Scan for the cell matching the given text and deliver its [x, y] coordinate at center. 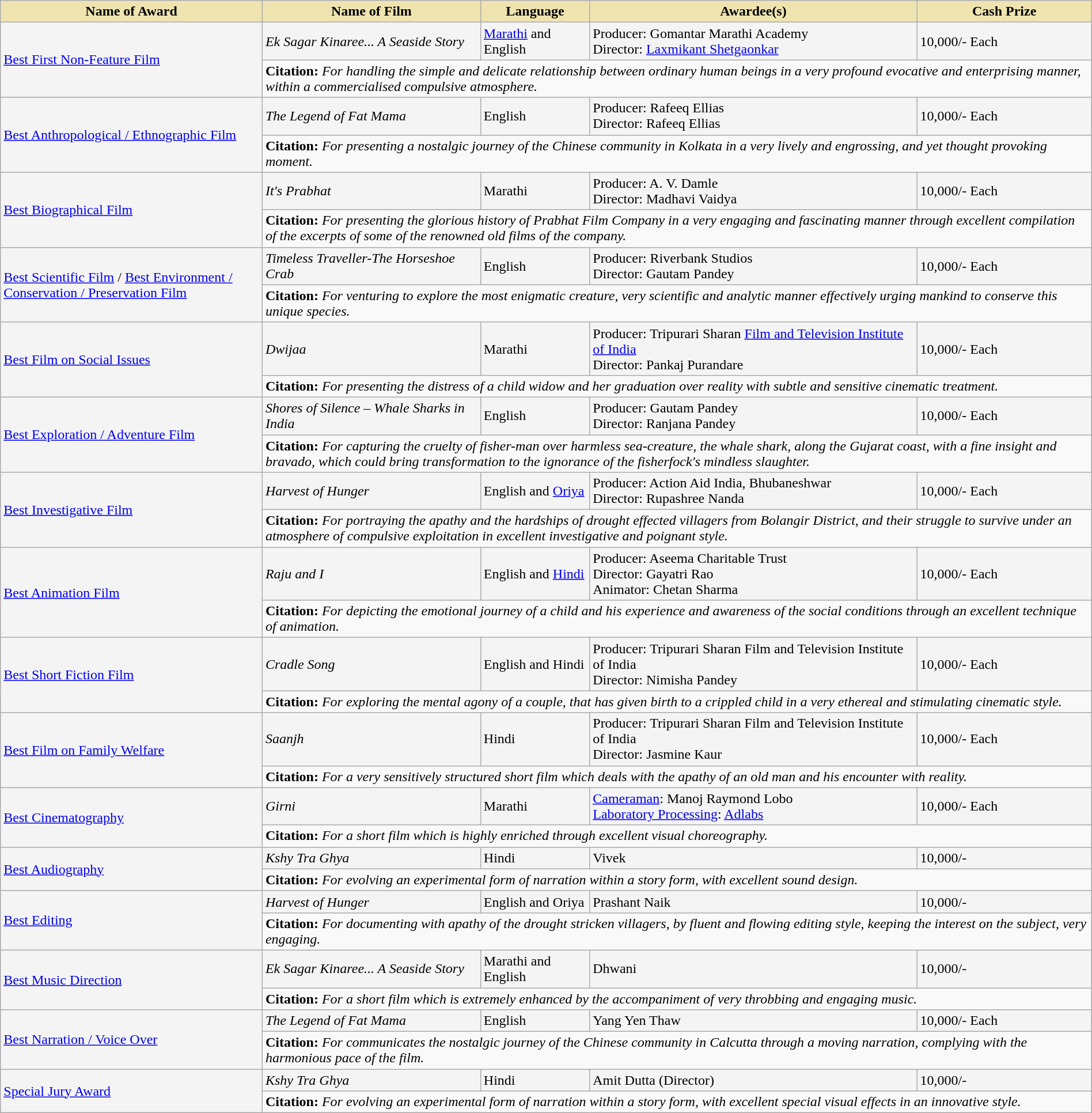
Best Exploration / Adventure Film [131, 434]
Girni [371, 807]
Amit Dutta (Director) [753, 1080]
Cameraman: Manoj Raymond LoboLaboratory Processing: Adlabs [753, 807]
Shores of Silence – Whale Sharks in India [371, 416]
Citation: For a very sensitively structured short film which deals with the apathy of an old man and his encounter with reality. [677, 777]
Dhwani [753, 969]
Best Biographical Film [131, 210]
Special Jury Award [131, 1091]
Citation: For a short film which is highly enriched through excellent visual choreography. [677, 836]
Citation: For evolving an experimental form of narration within a story form, with excellent sound design. [677, 880]
Saanjh [371, 739]
Name of Award [131, 12]
Citation: For presenting a nostalgic journey of the Chinese community in Kolkata in a very lively and engrossing, and yet thought provoking moment. [677, 153]
Best First Non-Feature Film [131, 60]
Best Animation Film [131, 592]
Producer: Tripurari Sharan Film and Television Institute of IndiaDirector: Jasmine Kaur [753, 739]
Citation: For exploring the mental agony of a couple, that has given birth to a crippled child in a very ethereal and stimulating cinematic style. [677, 702]
Producer: Rafeeq ElliasDirector: Rafeeq Ellias [753, 116]
Best Investigative Film [131, 510]
Producer: Action Aid India, BhubaneshwarDirector: Rupashree Nanda [753, 491]
Best Audiography [131, 869]
Producer: Aseema Charitable TrustDirector: Gayatri RaoAnimator: Chetan Sharma [753, 574]
Cash Prize [1004, 12]
Producer: Riverbank StudiosDirector: Gautam Pandey [753, 266]
Best Editing [131, 921]
Best Short Fiction Film [131, 675]
Producer: Gomantar Marathi AcademyDirector: Laxmikant Shetgaonkar [753, 41]
Producer: A. V. DamleDirector: Madhavi Vaidya [753, 191]
Yang Yen Thaw [753, 1021]
Name of Film [371, 12]
Producer: Gautam PandeyDirector: Ranjana Pandey [753, 416]
Timeless Traveller-The Horseshoe Crab [371, 266]
Citation: For presenting the distress of a child widow and her graduation over reality with subtle and sensitive cinematic treatment. [677, 386]
Citation: For evolving an experimental form of narration within a story form, with excellent special visual effects in an innovative style. [677, 1102]
Best Film on Family Welfare [131, 750]
Cradle Song [371, 664]
Language [534, 12]
Best Anthropological / Ethnographic Film [131, 135]
Best Scientific Film / Best Environment / Conservation / Preservation Film [131, 285]
Producer: Tripurari Sharan Film and Television Institute of IndiaDirector: Pankaj Purandare [753, 349]
Dwijaa [371, 349]
Best Music Direction [131, 979]
Awardee(s) [753, 12]
Producer: Tripurari Sharan Film and Television Institute of IndiaDirector: Nimisha Pandey [753, 664]
Best Film on Social Issues [131, 359]
Citation: For a short film which is extremely enhanced by the accompaniment of very throbbing and engaging music. [677, 998]
Raju and I [371, 574]
Vivek [753, 858]
It's Prabhat [371, 191]
Prashant Naik [753, 902]
Best Cinematography [131, 817]
Best Narration / Voice Over [131, 1039]
